From the cell containing the given text, extract its center point as (x, y) coordinate. 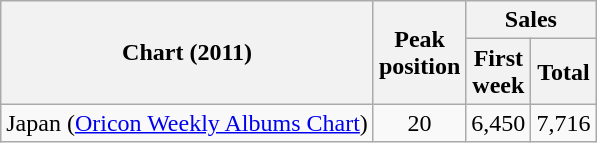
7,716 (564, 123)
6,450 (498, 123)
Japan (Oricon Weekly Albums Chart) (188, 123)
Chart (2011) (188, 52)
Firstweek (498, 72)
Peakposition (419, 52)
Total (564, 72)
Sales (531, 20)
20 (419, 123)
